Determine the [x, y] coordinate at the center of the cell enclosing the given text.  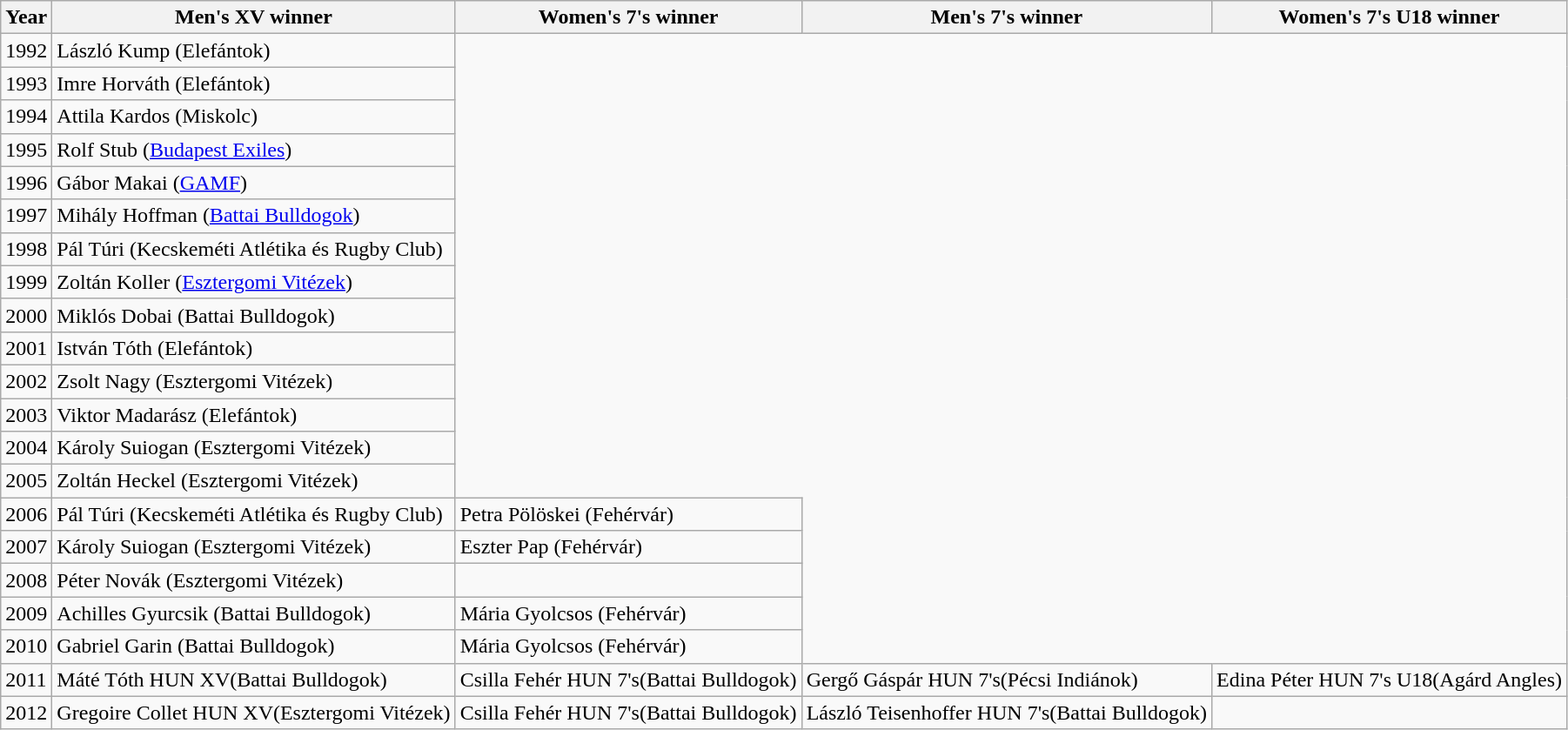
Year [26, 17]
Men's XV winner [254, 17]
Zoltán Heckel (Esztergomi Vitézek) [254, 481]
Imre Horváth (Elefántok) [254, 84]
2010 [26, 646]
Eszter Pap (Fehérvár) [628, 547]
Attila Kardos (Miskolc) [254, 117]
1995 [26, 150]
Edina Péter HUN 7's U18(Agárd Angles) [1390, 680]
2009 [26, 613]
Men's 7's winner [1006, 17]
2008 [26, 580]
2011 [26, 680]
2005 [26, 481]
Petra Pölöskei (Fehérvár) [628, 514]
Máté Tóth HUN XV(Battai Bulldogok) [254, 680]
2002 [26, 381]
1993 [26, 84]
2004 [26, 448]
2006 [26, 514]
2001 [26, 348]
1994 [26, 117]
Gregoire Collet HUN XV(Esztergomi Vitézek) [254, 713]
Gábor Makai (GAMF) [254, 183]
Women's 7's U18 winner [1390, 17]
1997 [26, 216]
Rolf Stub (Budapest Exiles) [254, 150]
2007 [26, 547]
2012 [26, 713]
Achilles Gyurcsik (Battai Bulldogok) [254, 613]
István Tóth (Elefántok) [254, 348]
Viktor Madarász (Elefántok) [254, 415]
Women's 7's winner [628, 17]
2003 [26, 415]
1992 [26, 50]
Mihály Hoffman (Battai Bulldogok) [254, 216]
1998 [26, 249]
Zsolt Nagy (Esztergomi Vitézek) [254, 381]
Péter Novák (Esztergomi Vitézek) [254, 580]
1996 [26, 183]
2000 [26, 315]
Zoltán Koller (Esztergomi Vitézek) [254, 282]
Gergő Gáspár HUN 7's(Pécsi Indiánok) [1006, 680]
László Teisenhoffer HUN 7's(Battai Bulldogok) [1006, 713]
Gabriel Garin (Battai Bulldogok) [254, 646]
Miklós Dobai (Battai Bulldogok) [254, 315]
László Kump (Elefántok) [254, 50]
1999 [26, 282]
